Output the (x, y) coordinate of the center of the cell containing the given text.  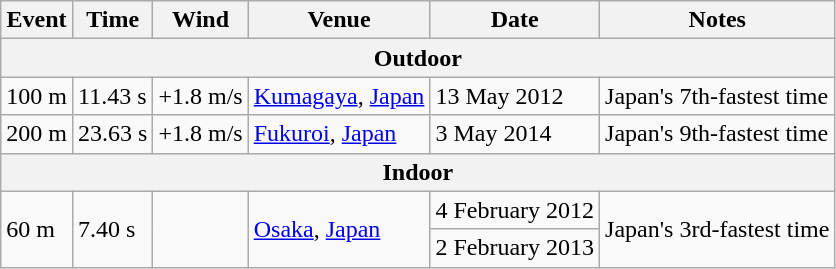
Venue (339, 20)
13 May 2012 (515, 96)
Outdoor (418, 58)
100 m (37, 96)
7.40 s (112, 229)
Wind (200, 20)
Event (37, 20)
23.63 s (112, 134)
Kumagaya, Japan (339, 96)
Indoor (418, 172)
Fukuroi, Japan (339, 134)
4 February 2012 (515, 210)
Osaka, Japan (339, 229)
Date (515, 20)
Japan's 7th-fastest time (718, 96)
11.43 s (112, 96)
2 February 2013 (515, 248)
60 m (37, 229)
Japan's 3rd-fastest time (718, 229)
3 May 2014 (515, 134)
200 m (37, 134)
Time (112, 20)
Japan's 9th-fastest time (718, 134)
Notes (718, 20)
